Return the (X, Y) coordinate for the center point of the cell that contains the specified text.  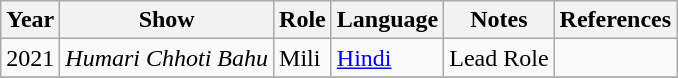
Year (30, 20)
Hindi (387, 58)
Mili (303, 58)
Lead Role (499, 58)
Role (303, 20)
Notes (499, 20)
Language (387, 20)
Humari Chhoti Bahu (167, 58)
Show (167, 20)
References (616, 20)
2021 (30, 58)
